Extract the [x, y] coordinate from the center of the cell holding the provided text.  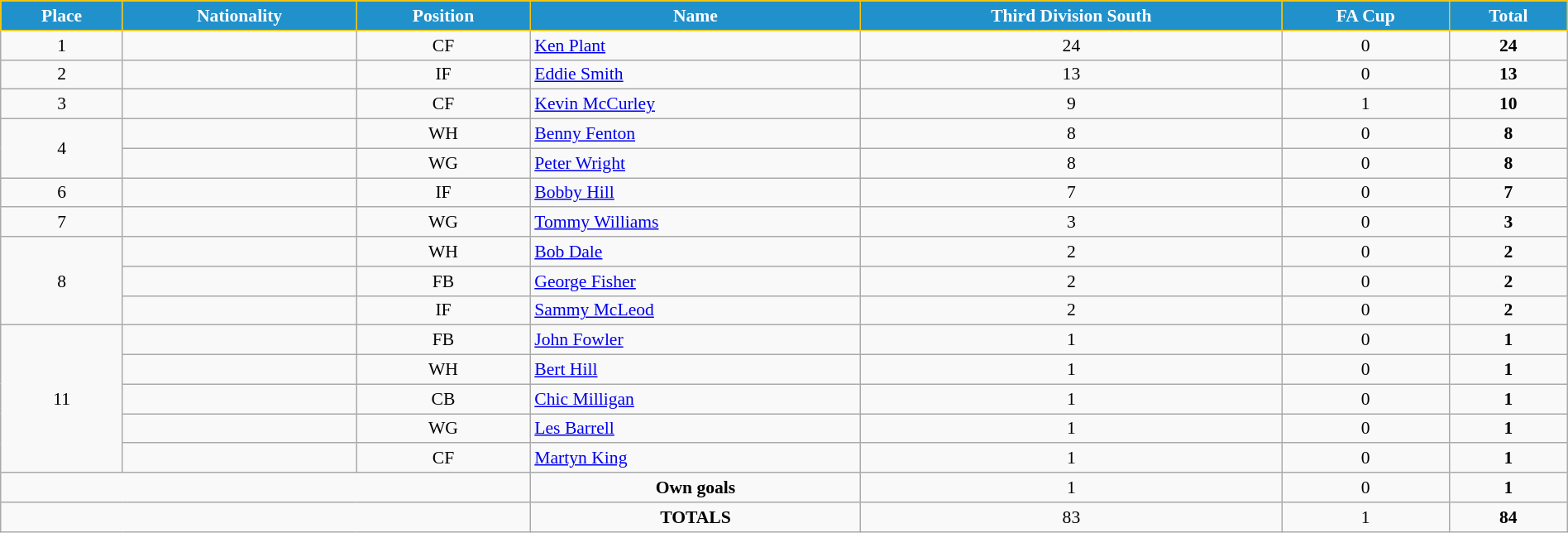
Peter Wright [695, 163]
Tommy Williams [695, 223]
11 [62, 399]
84 [1508, 517]
Bob Dale [695, 252]
John Fowler [695, 340]
Chic Milligan [695, 399]
Ken Plant [695, 46]
Position [443, 16]
10 [1508, 104]
Name [695, 16]
Martyn King [695, 459]
Benny Fenton [695, 134]
Bobby Hill [695, 193]
83 [1072, 517]
6 [62, 193]
George Fisher [695, 281]
Place [62, 16]
Bert Hill [695, 370]
TOTALS [695, 517]
Kevin McCurley [695, 104]
Total [1508, 16]
4 [62, 149]
CB [443, 399]
FA Cup [1365, 16]
Les Barrell [695, 429]
Third Division South [1072, 16]
9 [1072, 104]
Nationality [239, 16]
Eddie Smith [695, 74]
Sammy McLeod [695, 310]
Own goals [695, 487]
